Pinpoint the cell where the given text exists, returning its (x, y) midpoint coordinate. 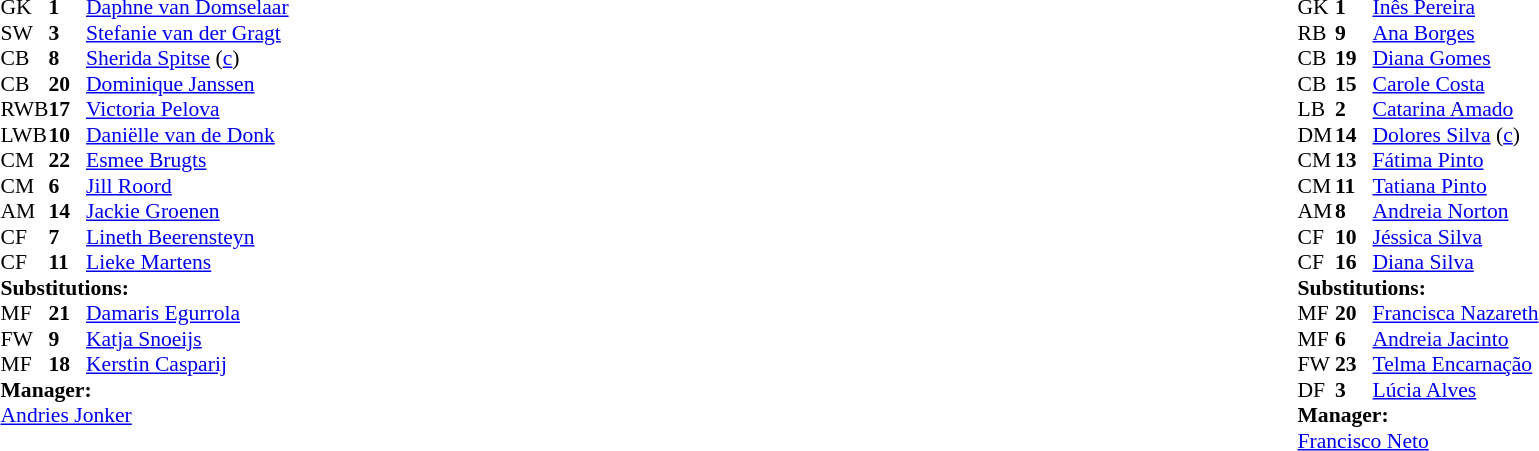
18 (67, 365)
Sherida Spitse (c) (188, 59)
DM (1316, 135)
Carole Costa (1455, 84)
Andries Jonker (144, 415)
Andreia Norton (1455, 211)
DF (1316, 390)
RWB (24, 109)
Damaris Egurrola (188, 313)
Diana Silva (1455, 263)
Esmee Brugts (188, 161)
17 (67, 109)
Francisca Nazareth (1455, 313)
23 (1354, 365)
Katja Snoeijs (188, 339)
Lúcia Alves (1455, 390)
Victoria Pelova (188, 109)
21 (67, 313)
Jackie Groenen (188, 211)
Kerstin Casparij (188, 365)
Lineth Beerensteyn (188, 237)
2 (1354, 109)
Catarina Amado (1455, 109)
Dominique Janssen (188, 84)
LB (1316, 109)
7 (67, 237)
Fátima Pinto (1455, 161)
Lieke Martens (188, 263)
Stefanie van der Gragt (188, 33)
LWB (24, 135)
RB (1316, 33)
Andreia Jacinto (1455, 339)
Telma Encarnação (1455, 365)
Ana Borges (1455, 33)
Dolores Silva (c) (1455, 135)
Daniëlle van de Donk (188, 135)
19 (1354, 59)
SW (24, 33)
Tatiana Pinto (1455, 186)
Jill Roord (188, 186)
15 (1354, 84)
Jéssica Silva (1455, 237)
13 (1354, 161)
22 (67, 161)
16 (1354, 263)
Diana Gomes (1455, 59)
